For the text-containing cell, return its midpoint in [x, y] coordinate format. 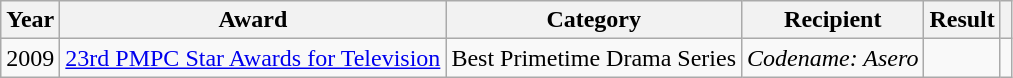
Best Primetime Drama Series [594, 58]
Codename: Asero [833, 58]
Category [594, 20]
23rd PMPC Star Awards for Television [253, 58]
2009 [30, 58]
Recipient [833, 20]
Award [253, 20]
Result [962, 20]
Year [30, 20]
